Find where the given text appears and provide that cell's center as [X, Y] coordinate. 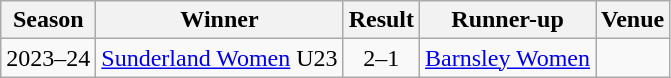
Barnsley Women [508, 58]
2–1 [381, 58]
Result [381, 20]
Season [48, 20]
Winner [220, 20]
Runner-up [508, 20]
Venue [633, 20]
Sunderland Women U23 [220, 58]
2023–24 [48, 58]
